Pinpoint the cell where the given text exists, returning its (x, y) midpoint coordinate. 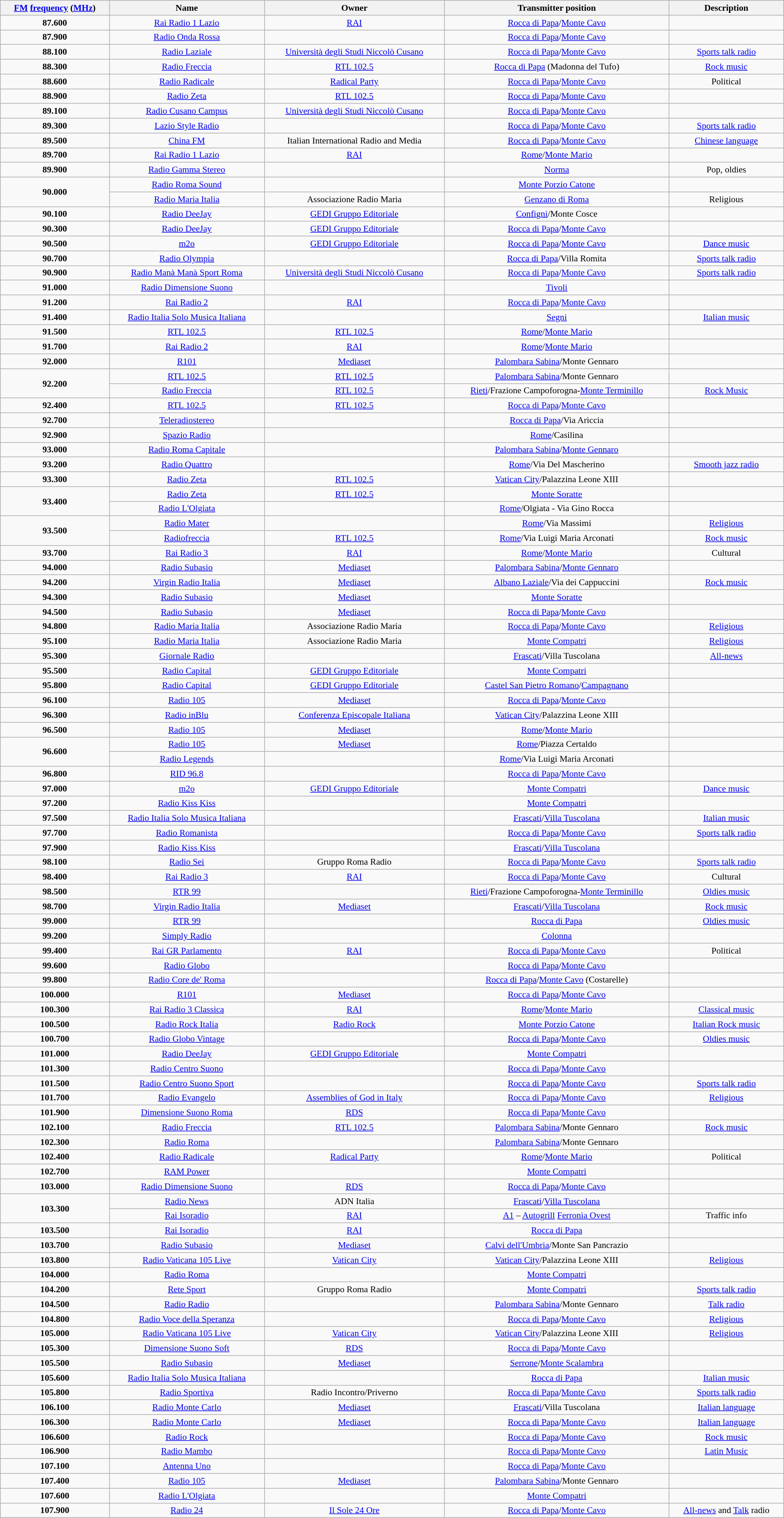
106.600 (55, 1437)
Radio 24 (187, 1511)
88.100 (55, 52)
99.200 (55, 936)
Dimensione Suono Soft (187, 1348)
Pop, oldies (727, 170)
Talk radio (727, 1304)
99.400 (55, 951)
Radio inBlu (187, 715)
Serrone/Monte Scalambra (557, 1363)
Rocca di Papa/Villa Romita (557, 258)
104.500 (55, 1304)
98.500 (55, 892)
103.700 (55, 1245)
All-news and Talk radio (727, 1511)
Rai Radio 3 Classica (187, 1010)
94.300 (55, 597)
Chinese language (727, 141)
Radio Mater (187, 524)
97.900 (55, 848)
100.700 (55, 1039)
All-news (727, 656)
Rome/Olgiata - Via Gino Rocca (557, 509)
Radio Evangelo (187, 1098)
101.300 (55, 1069)
92.400 (55, 406)
Simply Radio (187, 936)
102.700 (55, 1172)
Italian International Radio and Media (354, 141)
95.500 (55, 671)
Rai GR Parlamento (187, 951)
103.500 (55, 1231)
101.000 (55, 1054)
98.400 (55, 877)
90.000 (55, 192)
106.100 (55, 1408)
102.100 (55, 1128)
Transmitter position (557, 8)
97.000 (55, 789)
Giornale Radio (187, 656)
Radio Globo Vintage (187, 1039)
107.400 (55, 1481)
90.900 (55, 273)
Rocca di Papa (Madonna del Tufo) (557, 67)
95.800 (55, 686)
99.800 (55, 980)
Radio Olympia (187, 258)
Latin Music (727, 1451)
Radio Rock Italia (187, 1024)
101.700 (55, 1098)
106.900 (55, 1451)
91.500 (55, 332)
Radio Laziale (187, 52)
105.300 (55, 1348)
China FM (187, 141)
103.300 (55, 1208)
92.900 (55, 435)
Rock Music (727, 391)
93.300 (55, 479)
RID 96.8 (187, 774)
Traffic info (727, 1216)
97.200 (55, 803)
Genzano di Roma (557, 199)
Radio Incontro/Priverno (354, 1393)
92.200 (55, 384)
88.900 (55, 96)
90.100 (55, 214)
101.500 (55, 1083)
101.900 (55, 1113)
90.500 (55, 244)
Rome/Via Massimi (557, 524)
88.600 (55, 81)
Radio Core de' Roma (187, 980)
93.700 (55, 553)
96.800 (55, 774)
ADN Italia (354, 1201)
Radio Legends (187, 759)
88.300 (55, 67)
96.600 (55, 752)
91.700 (55, 347)
Radio Centro Suono Sport (187, 1083)
Calvi dell'Umbria/Monte San Pancrazio (557, 1245)
89.500 (55, 141)
99.600 (55, 966)
94.200 (55, 583)
107.900 (55, 1511)
91.000 (55, 288)
95.300 (55, 656)
Description (727, 8)
93.500 (55, 531)
Radio Mambo (187, 1451)
Configni/Monte Cosce (557, 214)
87.900 (55, 37)
Radio Quattro (187, 465)
Classical music (727, 1010)
Colonna (557, 936)
98.100 (55, 862)
Antenna Uno (187, 1466)
99.000 (55, 921)
105.600 (55, 1378)
90.300 (55, 229)
100.300 (55, 1010)
Rome/Piazza Certaldo (557, 744)
Radio Sportiva (187, 1393)
100.000 (55, 995)
Radio Voce della Speranza (187, 1319)
Radio News (187, 1201)
Radio Gamma Stereo (187, 170)
Conferenza Episcopale Italiana (354, 715)
98.700 (55, 906)
102.300 (55, 1142)
Owner (354, 8)
Radio Radio (187, 1304)
Smooth jazz radio (727, 465)
Spazio Radio (187, 435)
107.600 (55, 1496)
90.700 (55, 258)
105.500 (55, 1363)
100.500 (55, 1024)
91.200 (55, 303)
97.500 (55, 818)
Rome/Casilina (557, 435)
93.400 (55, 501)
87.600 (55, 23)
104.200 (55, 1290)
104.000 (55, 1275)
94.800 (55, 626)
95.100 (55, 641)
Italian Rock music (727, 1024)
Radio Centro Suono (187, 1069)
103.000 (55, 1186)
106.300 (55, 1422)
Radio Globo (187, 966)
A1 – Autogrill Ferronia Ovest (557, 1216)
Il Sole 24 Ore (354, 1511)
97.700 (55, 833)
Dimensione Suono Roma (187, 1113)
89.900 (55, 170)
RAM Power (187, 1172)
105.000 (55, 1334)
Albano Laziale/Via dei Cappuccini (557, 583)
Tivoli (557, 288)
Radio Roma Capitale (187, 450)
Radio Manà Manà Sport Roma (187, 273)
Castel San Pietro Romano/Campagnano (557, 686)
Radio Cusano Campus (187, 111)
89.700 (55, 155)
Teleradiostereo (187, 421)
Rete Sport (187, 1290)
96.500 (55, 730)
104.800 (55, 1319)
92.700 (55, 421)
89.100 (55, 111)
Segni (557, 317)
Lazio Style Radio (187, 126)
103.800 (55, 1260)
93.200 (55, 465)
Radio Onda Rossa (187, 37)
Radiofreccia (187, 538)
Name (187, 8)
107.100 (55, 1466)
89.300 (55, 126)
Assemblies of God in Italy (354, 1098)
94.500 (55, 612)
102.400 (55, 1157)
96.300 (55, 715)
92.000 (55, 361)
Rocca di Papa/Monte Cavo (Costarelle) (557, 980)
Norma (557, 170)
Radio Romanista (187, 833)
Radio Sei (187, 862)
FM frequency (MHz) (55, 8)
Rocca di Papa/Via Ariccia (557, 421)
96.100 (55, 700)
105.800 (55, 1393)
93.000 (55, 450)
91.400 (55, 317)
Radio Roma Sound (187, 185)
Rome/Via Del Mascherino (557, 465)
94.000 (55, 568)
